Pinpoint the cell where the given text exists, returning its (x, y) midpoint coordinate. 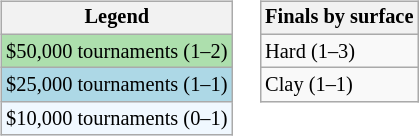
Legend (116, 18)
Hard (1–3) (339, 51)
Clay (1–1) (339, 85)
$10,000 tournaments (0–1) (116, 119)
$50,000 tournaments (1–2) (116, 51)
Finals by surface (339, 18)
$25,000 tournaments (1–1) (116, 85)
